Extract the (X, Y) coordinate from the center of the cell holding the provided text.  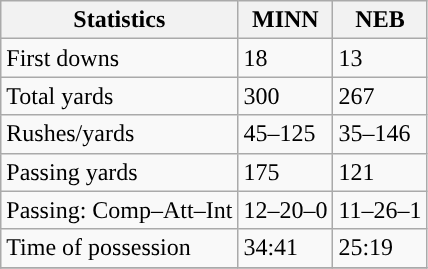
267 (380, 96)
Rushes/yards (120, 134)
Total yards (120, 96)
Statistics (120, 20)
300 (286, 96)
Time of possession (120, 248)
175 (286, 172)
Passing yards (120, 172)
First downs (120, 58)
MINN (286, 20)
Passing: Comp–Att–Int (120, 210)
NEB (380, 20)
121 (380, 172)
18 (286, 58)
11–26–1 (380, 210)
35–146 (380, 134)
45–125 (286, 134)
25:19 (380, 248)
13 (380, 58)
12–20–0 (286, 210)
34:41 (286, 248)
